Detect which cell encompasses the target text, then output its (x, y) center coordinate. 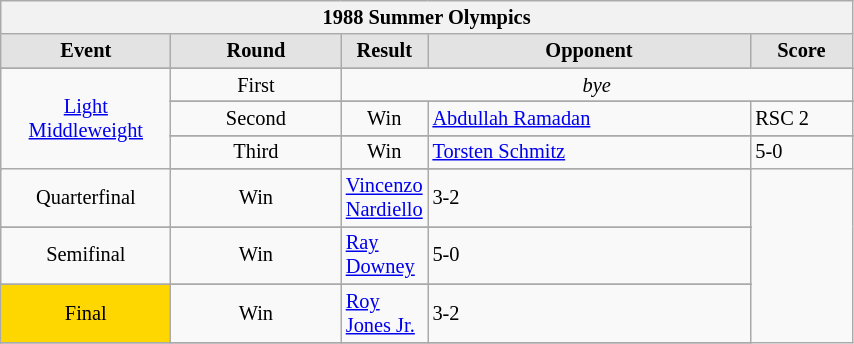
Event (86, 51)
Ray Downey (384, 255)
Round (256, 51)
Torsten Schmitz (590, 152)
Final (86, 313)
Score (801, 51)
Vincenzo Nardiello (384, 198)
Result (384, 51)
RSC 2 (801, 118)
Semifinal (86, 255)
Opponent (590, 51)
1988 Summer Olympics (427, 17)
Quarterfinal (86, 198)
Third (256, 152)
First (256, 85)
Roy Jones Jr. (384, 313)
Second (256, 118)
bye (597, 85)
Abdullah Ramadan (590, 118)
Light Middleweight (86, 118)
